Detect which cell encompasses the target text, then output its (x, y) center coordinate. 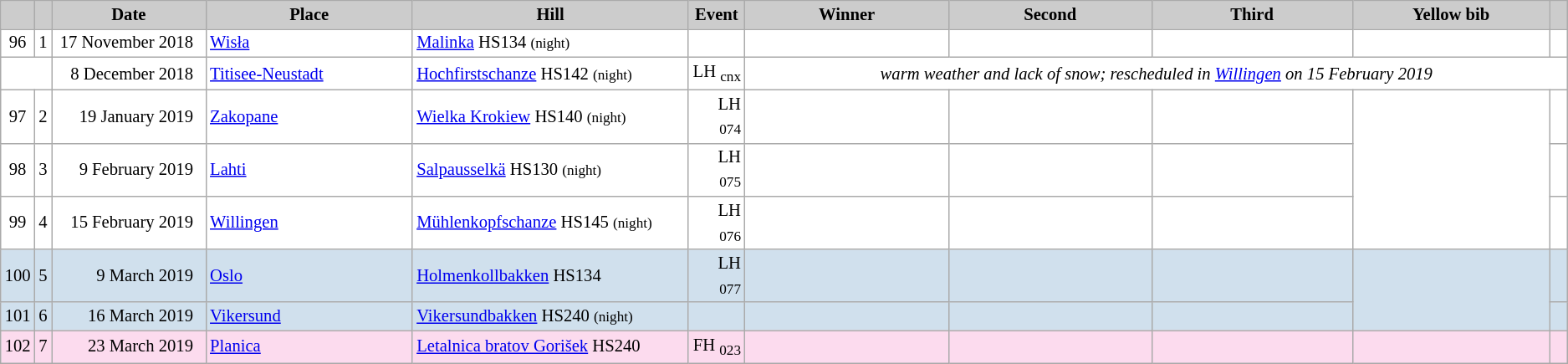
6 (43, 316)
LH 074 (717, 115)
100 (18, 276)
Hochfirstschanze HS142 (night) (550, 74)
16 March 2019 (129, 316)
Malinka HS134 (night) (550, 43)
Winner (846, 14)
Wisła (309, 43)
Vikersundbakken HS240 (night) (550, 316)
Willingen (309, 223)
Holmenkollbakken HS134 (550, 276)
LH 077 (717, 276)
Date (129, 14)
98 (18, 169)
Third (1252, 14)
Salpausselkä HS130 (night) (550, 169)
Second (1050, 14)
101 (18, 316)
7 (43, 346)
97 (18, 115)
8 December 2018 (129, 74)
LH cnx (717, 74)
Oslo (309, 276)
Vikersund (309, 316)
4 (43, 223)
1 (43, 43)
Wielka Krokiew HS140 (night) (550, 115)
Event (717, 14)
3 (43, 169)
LH 076 (717, 223)
5 (43, 276)
Titisee-Neustadt (309, 74)
Hill (550, 14)
19 January 2019 (129, 115)
Letalnica bratov Gorišek HS240 (550, 346)
Lahti (309, 169)
Zakopane (309, 115)
warm weather and lack of snow; rescheduled in Willingen on 15 February 2019 (1157, 74)
23 March 2019 (129, 346)
96 (18, 43)
FH 023 (717, 346)
Yellow bib (1451, 14)
LH 075 (717, 169)
Mühlenkopfschanze HS145 (night) (550, 223)
9 February 2019 (129, 169)
9 March 2019 (129, 276)
15 February 2019 (129, 223)
102 (18, 346)
99 (18, 223)
Planica (309, 346)
17 November 2018 (129, 43)
2 (43, 115)
Place (309, 14)
